Locate the cell with the specified text and output its [x, y] center coordinate. 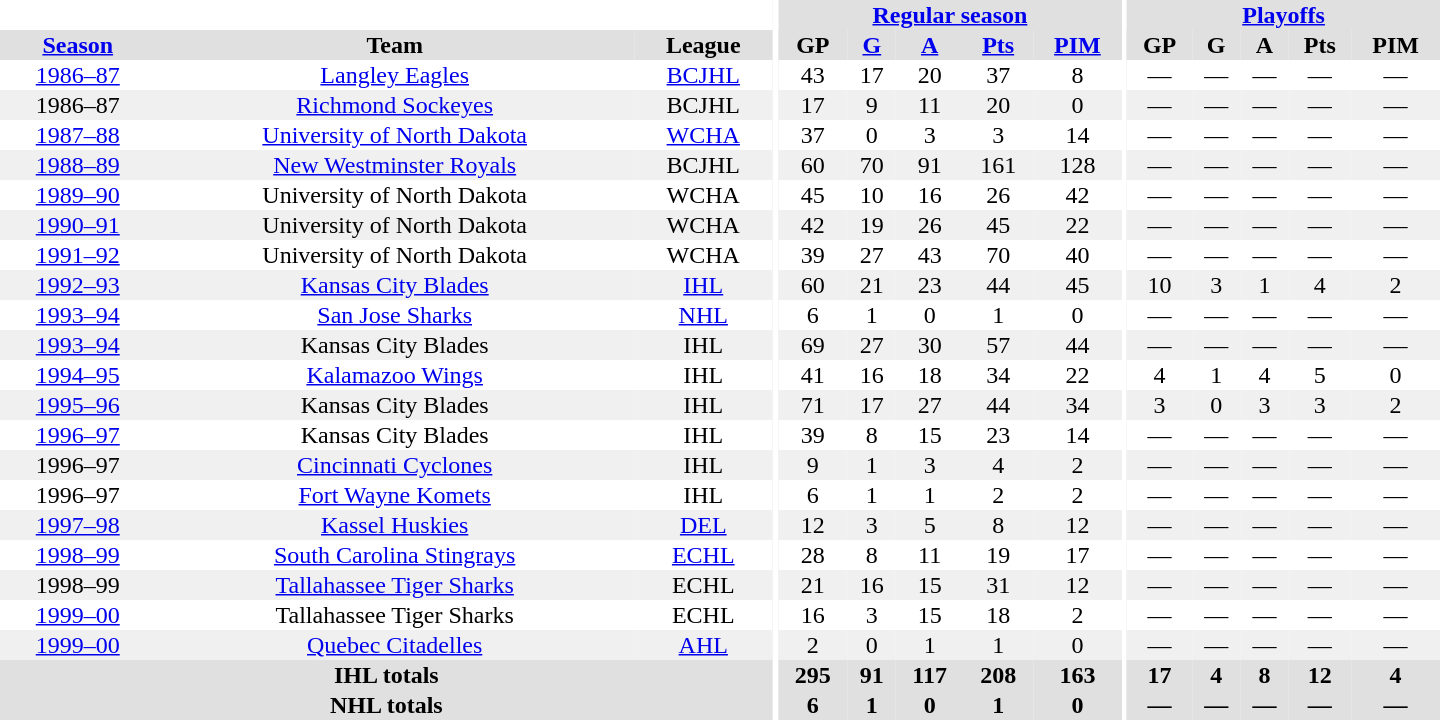
295 [813, 675]
1995–96 [78, 405]
Kassel Huskies [395, 525]
Season [78, 45]
208 [998, 675]
Fort Wayne Komets [395, 495]
1994–95 [78, 375]
69 [813, 345]
New Westminster Royals [395, 165]
Cincinnati Cyclones [395, 465]
117 [930, 675]
Richmond Sockeyes [395, 105]
57 [998, 345]
1987–88 [78, 135]
Playoffs [1284, 15]
41 [813, 375]
163 [1078, 675]
128 [1078, 165]
1992–93 [78, 285]
1989–90 [78, 195]
Langley Eagles [395, 75]
1990–91 [78, 225]
28 [813, 555]
South Carolina Stingrays [395, 555]
San Jose Sharks [395, 315]
IHL totals [386, 675]
Team [395, 45]
30 [930, 345]
1997–98 [78, 525]
161 [998, 165]
League [704, 45]
71 [813, 405]
40 [1078, 255]
31 [998, 585]
Quebec Citadelles [395, 645]
DEL [704, 525]
Kalamazoo Wings [395, 375]
AHL [704, 645]
Regular season [950, 15]
NHL totals [386, 705]
1988–89 [78, 165]
1991–92 [78, 255]
NHL [704, 315]
